Extract the [x, y] coordinate from the center of the cell holding the provided text.  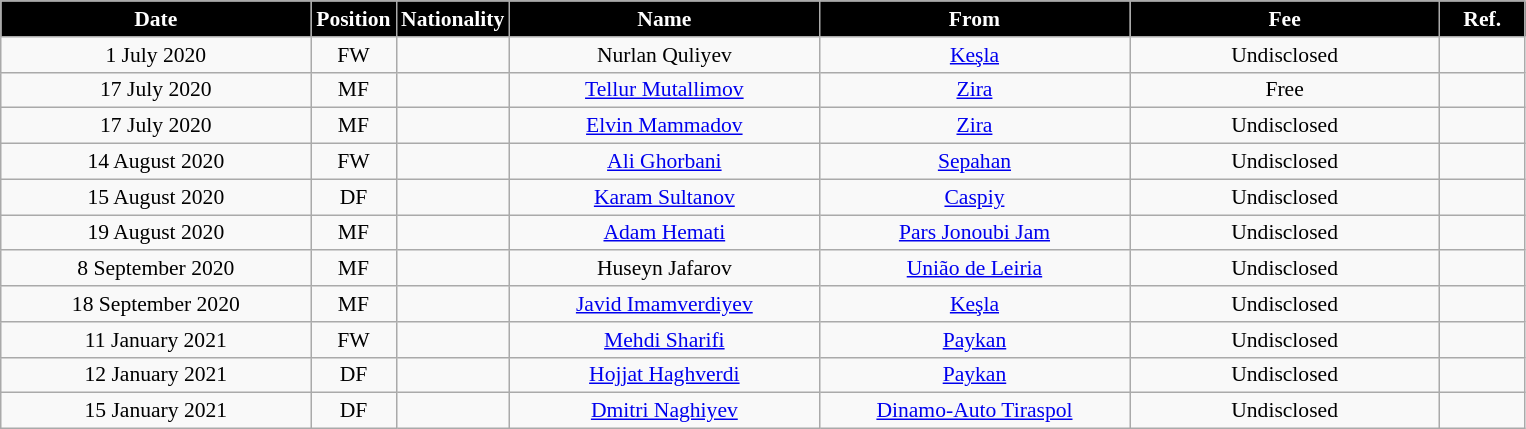
Position [354, 19]
Ali Ghorbani [664, 162]
1 July 2020 [156, 55]
From [974, 19]
18 September 2020 [156, 304]
Nationality [452, 19]
Mehdi Sharifi [664, 340]
Javid Imamverdiyev [664, 304]
Caspiy [974, 197]
19 August 2020 [156, 233]
14 August 2020 [156, 162]
Karam Sultanov [664, 197]
Dmitri Naghiyev [664, 411]
Sepahan [974, 162]
Tellur Mutallimov [664, 90]
11 January 2021 [156, 340]
Name [664, 19]
8 September 2020 [156, 269]
Fee [1285, 19]
Adam Hemati [664, 233]
Pars Jonoubi Jam [974, 233]
15 January 2021 [156, 411]
Dinamo-Auto Tiraspol [974, 411]
12 January 2021 [156, 375]
Date [156, 19]
União de Leiria [974, 269]
15 August 2020 [156, 197]
Nurlan Quliyev [664, 55]
Huseyn Jafarov [664, 269]
Free [1285, 90]
Ref. [1482, 19]
Elvin Mammadov [664, 126]
Hojjat Haghverdi [664, 375]
